Return the (X, Y) coordinate for the center point of the cell that contains the specified text.  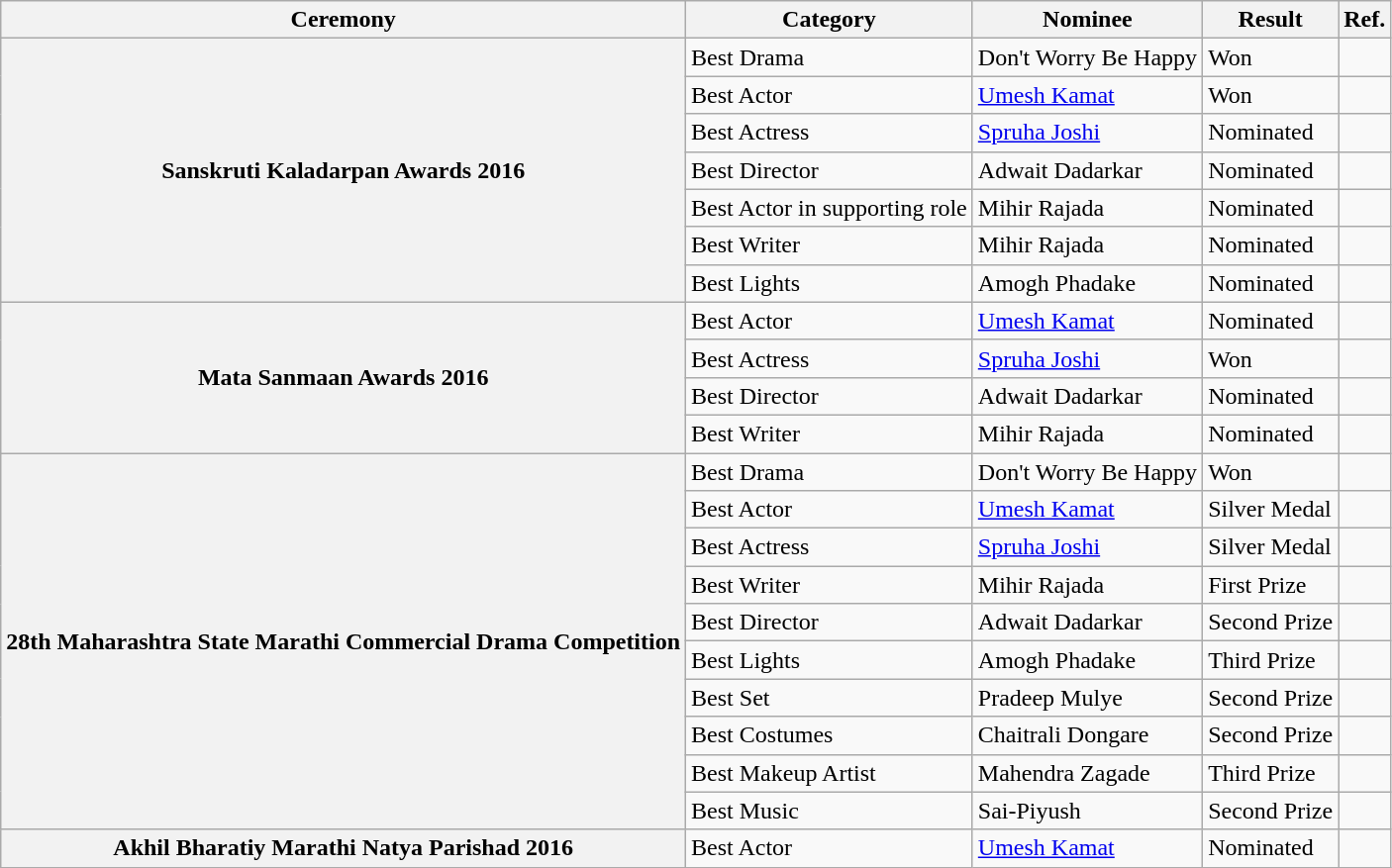
Best Music (830, 811)
Result (1271, 20)
Akhil Bharatiy Marathi Natya Parishad 2016 (344, 848)
Best Makeup Artist (830, 773)
Ceremony (344, 20)
Category (830, 20)
Pradeep Mulye (1087, 698)
Nominee (1087, 20)
28th Maharashtra State Marathi Commercial Drama Competition (344, 641)
Sanskruti Kaladarpan Awards 2016 (344, 170)
Ref. (1364, 20)
First Prize (1271, 585)
Best Costumes (830, 735)
Mahendra Zagade (1087, 773)
Sai-Piyush (1087, 811)
Chaitrali Dongare (1087, 735)
Mata Sanmaan Awards 2016 (344, 377)
Best Set (830, 698)
Best Actor in supporting role (830, 208)
